Identify which cell holds the provided text, then report its (X, Y) central coordinate. 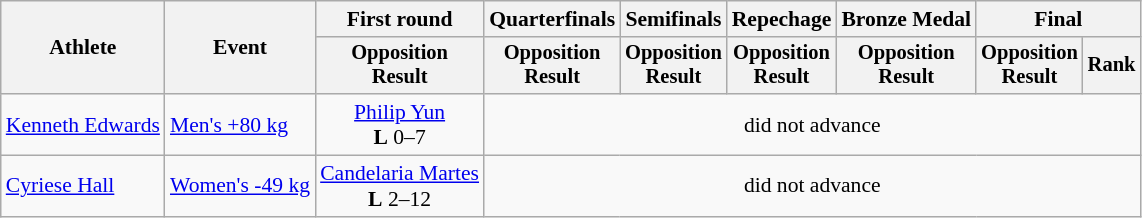
Rank (1112, 66)
Semifinals (674, 19)
Final (1058, 19)
Bronze Medal (906, 19)
Kenneth Edwards (83, 124)
Women's -49 kg (240, 186)
Repechage (782, 19)
First round (400, 19)
Philip YunL 0–7 (400, 124)
Quarterfinals (552, 19)
Athlete (83, 48)
Event (240, 48)
Cyriese Hall (83, 186)
Men's +80 kg (240, 124)
Candelaria MartesL 2–12 (400, 186)
